Output the [X, Y] coordinate of the center of the cell containing the given text.  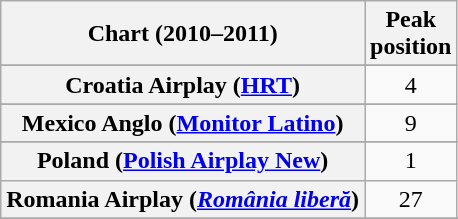
27 [411, 199]
Mexico Anglo (Monitor Latino) [183, 123]
Croatia Airplay (HRT) [183, 85]
Peakposition [411, 34]
4 [411, 85]
Chart (2010–2011) [183, 34]
Poland (Polish Airplay New) [183, 161]
9 [411, 123]
1 [411, 161]
Romania Airplay (România liberă) [183, 199]
